Determine the (X, Y) coordinate at the center of the cell enclosing the given text.  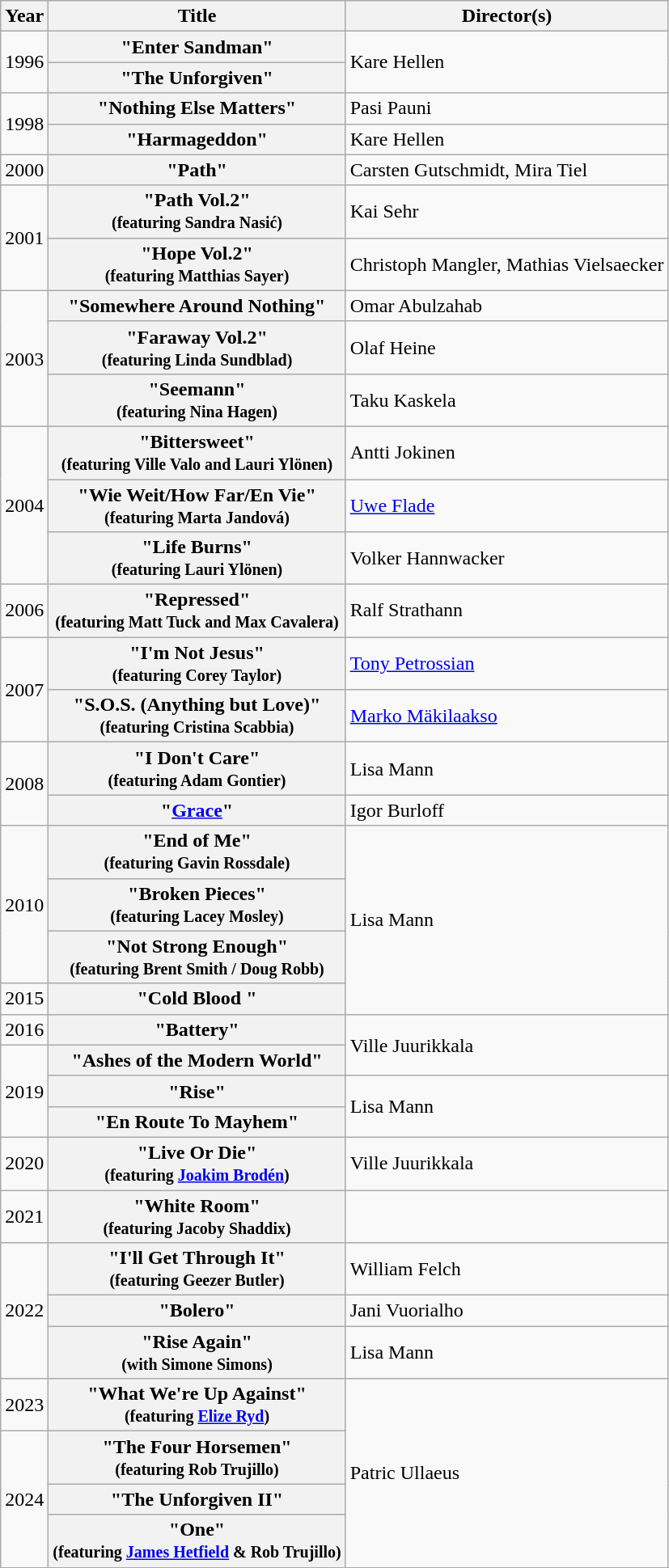
Christoph Mangler, Mathias Vielsaecker (506, 264)
"Bolero" (197, 1311)
"Harmageddon" (197, 139)
Taku Kaskela (506, 399)
Title (197, 16)
2020 (24, 1163)
"The Four Horsemen"(featuring Rob Trujillo) (197, 1457)
"Repressed"(featuring Matt Tuck and Max Cavalera) (197, 611)
2007 (24, 690)
"Wie Weit/How Far/En Vie"(featuring Marta Jandová) (197, 505)
"End of Me"(featuring Gavin Rossdale) (197, 852)
Antti Jokinen (506, 453)
Tony Petrossian (506, 663)
"What We're Up Against"(featuring Elize Ryd) (197, 1405)
2016 (24, 1029)
"The Unforgiven" (197, 78)
"Broken Pieces"(featuring Lacey Mosley) (197, 904)
"Rise" (197, 1091)
Olaf Heine (506, 348)
"One"(featuring James Hetfield & Rob Trujillo) (197, 1541)
"I Don't Care"(featuring Adam Gontier) (197, 768)
2010 (24, 904)
2004 (24, 505)
"Enter Sandman" (197, 47)
Carsten Gutschmidt, Mira Tiel (506, 170)
Pasi Pauni (506, 108)
Igor Burloff (506, 810)
"Rise Again"(with Simone Simons) (197, 1352)
Jani Vuorialho (506, 1311)
2015 (24, 999)
2023 (24, 1405)
"Cold Blood " (197, 999)
Kai Sehr (506, 212)
2003 (24, 358)
"Hope Vol.2"(featuring Matthias Sayer) (197, 264)
Marko Mäkilaakso (506, 716)
"S.O.S. (Anything but Love)"(featuring Cristina Scabbia) (197, 716)
"Life Burns"(featuring Lauri Ylönen) (197, 558)
Omar Abulzahab (506, 306)
"Nothing Else Matters" (197, 108)
2008 (24, 784)
"Live Or Die"(featuring Joakim Brodén) (197, 1163)
"White Room"(featuring Jacoby Shaddix) (197, 1216)
1998 (24, 124)
2006 (24, 611)
2000 (24, 170)
"The Unforgiven II" (197, 1499)
2024 (24, 1499)
"Grace" (197, 810)
"Not Strong Enough"(featuring Brent Smith / Doug Robb) (197, 957)
"Ashes of the Modern World" (197, 1060)
"I'll Get Through It"(featuring Geezer Butler) (197, 1270)
"En Route To Mayhem" (197, 1122)
Director(s) (506, 16)
Year (24, 16)
"Seemann"(featuring Nina Hagen) (197, 399)
Uwe Flade (506, 505)
2019 (24, 1091)
Patric Ullaeus (506, 1473)
Volker Hannwacker (506, 558)
"Bittersweet"(featuring Ville Valo and Lauri Ylönen) (197, 453)
"Battery" (197, 1029)
William Felch (506, 1270)
"Path Vol.2"(featuring Sandra Nasić) (197, 212)
2001 (24, 238)
"Path" (197, 170)
2022 (24, 1311)
"Somewhere Around Nothing" (197, 306)
"Faraway Vol.2"(featuring Linda Sundblad) (197, 348)
2021 (24, 1216)
"I'm Not Jesus"(featuring Corey Taylor) (197, 663)
Ralf Strathann (506, 611)
1996 (24, 62)
